From the cell containing the given text, extract its center point as (x, y) coordinate. 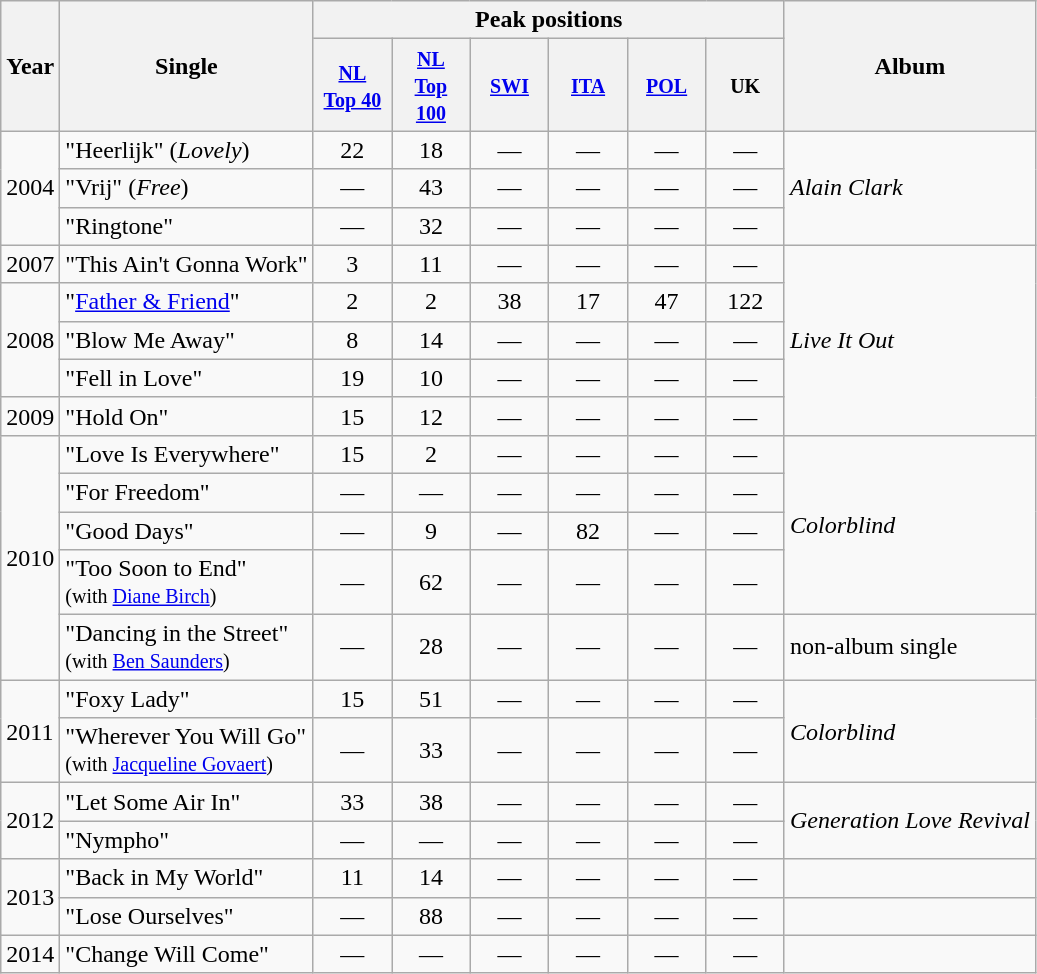
"Vrij" (Free) (186, 188)
22 (352, 150)
"For Freedom" (186, 492)
Live It Out (910, 340)
2011 (30, 732)
2007 (30, 264)
"Blow Me Away" (186, 340)
122 (746, 302)
3 (352, 264)
"Dancing in the Street" (with Ben Saunders) (186, 648)
2009 (30, 416)
SWI (510, 85)
"Good Days" (186, 531)
"Fell in Love" (186, 378)
NLTop 100 (432, 85)
62 (432, 582)
32 (432, 226)
"Heerlijk" (Lovely) (186, 150)
51 (432, 699)
"Wherever You Will Go" (with Jacqueline Govaert) (186, 750)
2010 (30, 557)
"Back in My World" (186, 878)
Peak positions (548, 20)
"Too Soon to End" (with Diane Birch) (186, 582)
"Let Some Air In" (186, 802)
82 (588, 531)
2014 (30, 954)
"Father & Friend" (186, 302)
POL (666, 85)
"Nympho" (186, 840)
"Hold On" (186, 416)
47 (666, 302)
10 (432, 378)
12 (432, 416)
Generation Love Revival (910, 821)
NLTop 40 (352, 85)
8 (352, 340)
"Foxy Lady" (186, 699)
non-album single (910, 648)
19 (352, 378)
Single (186, 66)
17 (588, 302)
Alain Clark (910, 188)
ITA (588, 85)
2004 (30, 188)
UK (746, 85)
Year (30, 66)
"This Ain't Gonna Work" (186, 264)
"Love Is Everywhere" (186, 454)
"Lose Ourselves" (186, 916)
2008 (30, 340)
18 (432, 150)
9 (432, 531)
28 (432, 648)
43 (432, 188)
"Ringtone" (186, 226)
"Change Will Come" (186, 954)
88 (432, 916)
Album (910, 66)
2012 (30, 821)
2013 (30, 897)
